Provide the [X, Y] coordinate of the cell's center where the given text is located.  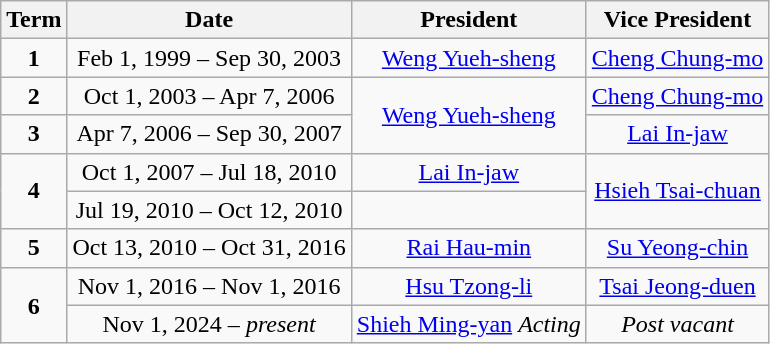
Nov 1, 2016 – Nov 1, 2016 [209, 286]
Feb 1, 1999 – Sep 30, 2003 [209, 58]
6 [34, 305]
President [468, 20]
Tsai Jeong-duen [677, 286]
Post vacant [677, 324]
Date [209, 20]
Su Yeong-chin [677, 248]
Shieh Ming-yan Acting [468, 324]
4 [34, 191]
1 [34, 58]
2 [34, 96]
Oct 13, 2010 – Oct 31, 2016 [209, 248]
Rai Hau-min [468, 248]
Oct 1, 2007 – Jul 18, 2010 [209, 172]
Nov 1, 2024 – present [209, 324]
Oct 1, 2003 – Apr 7, 2006 [209, 96]
5 [34, 248]
Term [34, 20]
Jul 19, 2010 – Oct 12, 2010 [209, 210]
Apr 7, 2006 – Sep 30, 2007 [209, 134]
Hsu Tzong-li [468, 286]
Hsieh Tsai-chuan [677, 191]
3 [34, 134]
Vice President [677, 20]
